Determine the (x, y) coordinate at the center of the cell enclosing the given text.  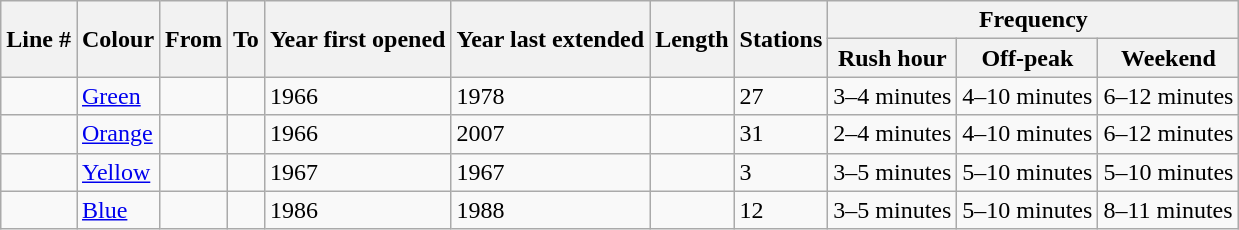
Colour (118, 39)
Year last extended (550, 39)
1988 (550, 210)
Green (118, 96)
8–11 minutes (1168, 210)
31 (781, 134)
Length (692, 39)
Frequency (1034, 20)
Yellow (118, 172)
Weekend (1168, 58)
To (246, 39)
From (194, 39)
1986 (358, 210)
Year first opened (358, 39)
Stations (781, 39)
2007 (550, 134)
Line # (39, 39)
3 (781, 172)
12 (781, 210)
Off-peak (1028, 58)
Rush hour (892, 58)
1978 (550, 96)
3–4 minutes (892, 96)
Orange (118, 134)
27 (781, 96)
Blue (118, 210)
2–4 minutes (892, 134)
